Detect which cell encompasses the target text, then output its (X, Y) center coordinate. 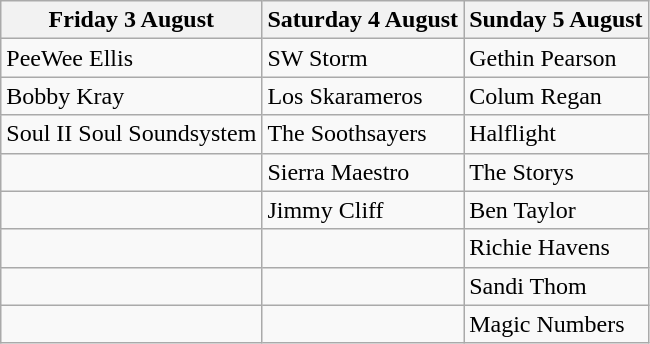
Sandi Thom (556, 286)
Sierra Maestro (363, 172)
Colum Regan (556, 96)
The Soothsayers (363, 134)
Sunday 5 August (556, 20)
Soul II Soul Soundsystem (132, 134)
Richie Havens (556, 248)
PeeWee Ellis (132, 58)
Jimmy Cliff (363, 210)
Saturday 4 August (363, 20)
Gethin Pearson (556, 58)
Halflight (556, 134)
Ben Taylor (556, 210)
Bobby Kray (132, 96)
Magic Numbers (556, 324)
SW Storm (363, 58)
The Storys (556, 172)
Friday 3 August (132, 20)
Los Skarameros (363, 96)
